Determine the [X, Y] coordinate at the center of the cell enclosing the given text.  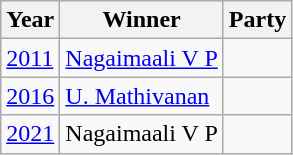
Party [257, 20]
2011 [30, 58]
U. Mathivanan [142, 96]
Winner [142, 20]
Year [30, 20]
2021 [30, 134]
2016 [30, 96]
